Provide the [x, y] coordinate of the cell's center where the given text is located.  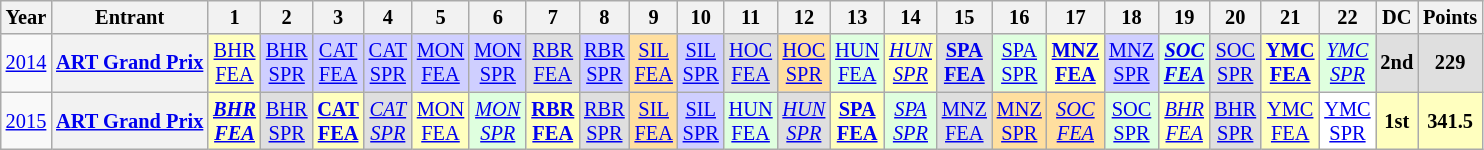
21 [1290, 17]
14 [910, 17]
DC [1398, 17]
HOCFEA [751, 63]
2nd [1398, 63]
2015 [26, 121]
19 [1184, 17]
Year [26, 17]
10 [701, 17]
17 [1076, 17]
9 [654, 17]
Entrant [130, 17]
18 [1132, 17]
7 [552, 17]
5 [440, 17]
Points [1450, 17]
4 [388, 17]
1 [234, 17]
3 [338, 17]
341.5 [1450, 121]
HOCSPR [804, 63]
12 [804, 17]
2 [287, 17]
1st [1398, 121]
15 [964, 17]
13 [857, 17]
22 [1347, 17]
8 [604, 17]
6 [498, 17]
16 [1020, 17]
2014 [26, 63]
229 [1450, 63]
11 [751, 17]
20 [1235, 17]
